Capture the cell that displays the provided text and extract its (X, Y) central coordinate. 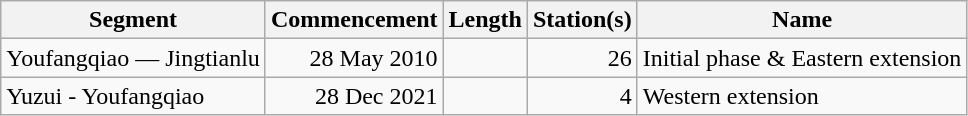
Station(s) (582, 20)
Commencement (354, 20)
Youfangqiao — Jingtianlu (134, 58)
Western extension (802, 96)
Segment (134, 20)
Name (802, 20)
28 May 2010 (354, 58)
Yuzui - Youfangqiao (134, 96)
26 (582, 58)
Length (485, 20)
Initial phase & Eastern extension (802, 58)
28 Dec 2021 (354, 96)
4 (582, 96)
